Search for the cell housing the specified text and yield its (x, y) center coordinate. 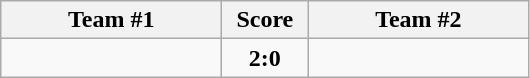
Team #1 (112, 20)
2:0 (265, 58)
Score (265, 20)
Team #2 (418, 20)
